Find where the given text appears and provide that cell's center as [X, Y] coordinate. 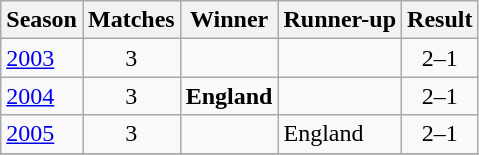
2004 [42, 96]
Winner [229, 20]
2005 [42, 134]
Result [440, 20]
2003 [42, 58]
Matches [131, 20]
Season [42, 20]
Runner-up [340, 20]
